Search for the cell housing the specified text and yield its (x, y) center coordinate. 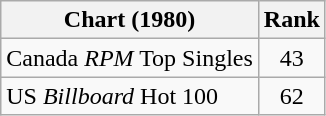
Canada RPM Top Singles (130, 58)
62 (292, 96)
43 (292, 58)
Chart (1980) (130, 20)
Rank (292, 20)
US Billboard Hot 100 (130, 96)
